Return [X, Y] of the center of cell containing provided text 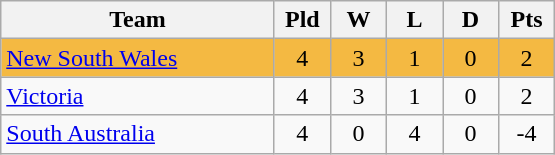
W [358, 20]
South Australia [138, 134]
Pts [527, 20]
Pld [302, 20]
New South Wales [138, 58]
Victoria [138, 96]
L [414, 20]
-4 [527, 134]
D [470, 20]
Team [138, 20]
